Determine the (x, y) coordinate at the center of the cell enclosing the given text.  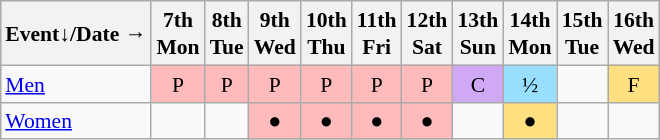
F (634, 84)
8thTue (227, 33)
Men (76, 84)
7thMon (178, 33)
10thThu (326, 33)
15thTue (582, 33)
Women (76, 120)
14thMon (530, 33)
C (478, 84)
11thFri (377, 33)
9thWed (275, 33)
13thSun (478, 33)
16thWed (634, 33)
12thSat (428, 33)
Event↓/Date → (76, 33)
½ (530, 84)
